Extract the [X, Y] coordinate from the center of the cell holding the provided text.  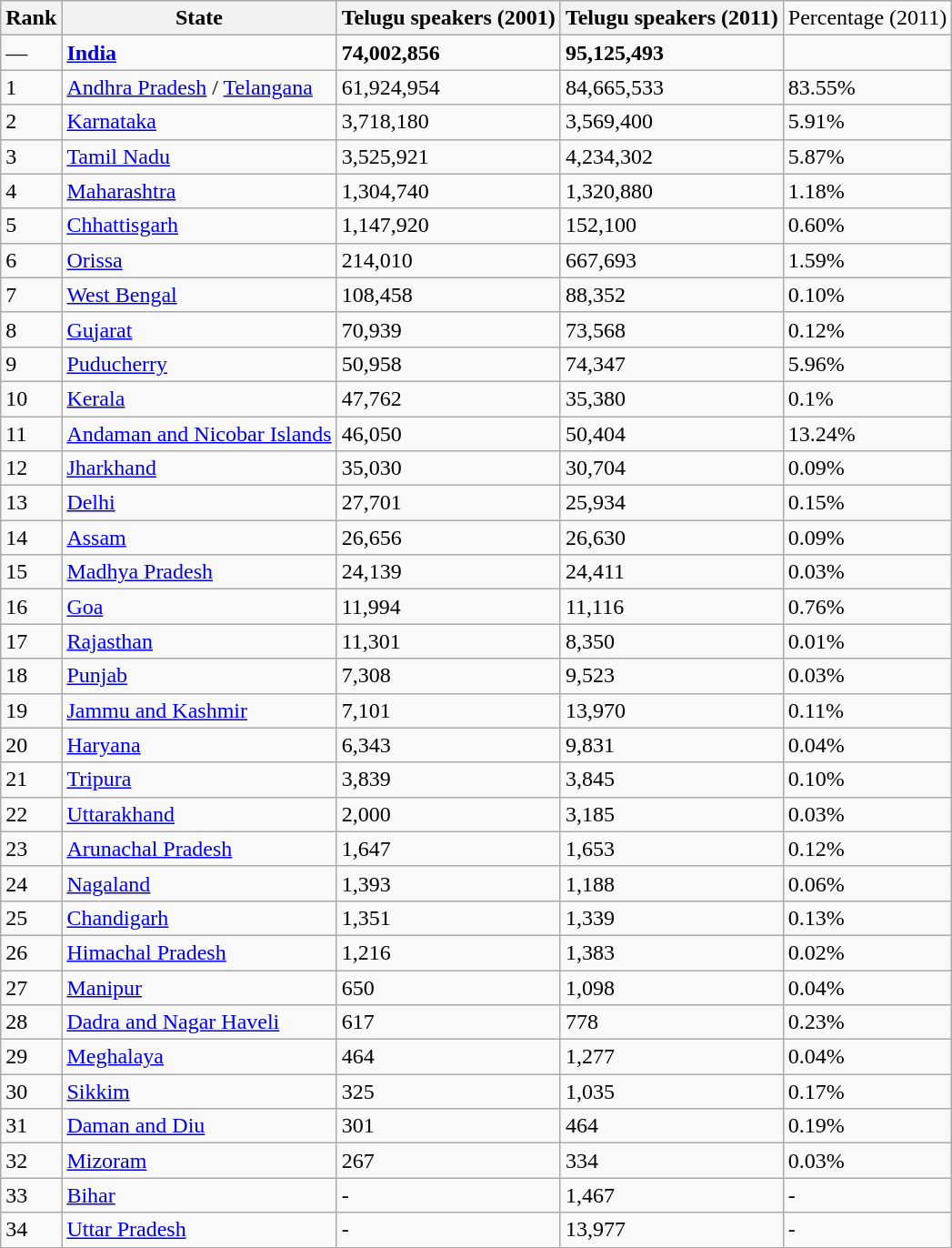
15 [31, 572]
3,185 [671, 814]
0.11% [867, 710]
0.06% [867, 883]
25 [31, 918]
11,994 [448, 607]
0.01% [867, 641]
1,277 [671, 1057]
24 [31, 883]
27 [31, 987]
5 [31, 226]
Punjab [199, 676]
0.02% [867, 952]
35,030 [448, 468]
3,569,400 [671, 122]
13.24% [867, 434]
Goa [199, 607]
13 [31, 503]
31 [31, 1126]
1,351 [448, 918]
108,458 [448, 295]
33 [31, 1195]
4 [31, 191]
74,347 [671, 364]
Dadra and Nagar Haveli [199, 1022]
Nagaland [199, 883]
35,380 [671, 398]
0.1% [867, 398]
50,404 [671, 434]
10 [31, 398]
73,568 [671, 329]
7 [31, 295]
1,035 [671, 1092]
Daman and Diu [199, 1126]
1,098 [671, 987]
83.55% [867, 87]
Karnataka [199, 122]
1,467 [671, 1195]
0.13% [867, 918]
Kerala [199, 398]
5.96% [867, 364]
84,665,533 [671, 87]
Percentage (2011) [867, 18]
7,101 [448, 710]
0.23% [867, 1022]
334 [671, 1161]
667,693 [671, 260]
Tripura [199, 780]
17 [31, 641]
6,343 [448, 745]
24,411 [671, 572]
1,320,880 [671, 191]
1,304,740 [448, 191]
30,704 [671, 468]
India [199, 53]
State [199, 18]
18 [31, 676]
Assam [199, 538]
12 [31, 468]
Jammu and Kashmir [199, 710]
0.76% [867, 607]
8 [31, 329]
1,647 [448, 849]
46,050 [448, 434]
Telugu speakers (2001) [448, 18]
61,924,954 [448, 87]
70,939 [448, 329]
Haryana [199, 745]
Chandigarh [199, 918]
14 [31, 538]
1,216 [448, 952]
Andhra Pradesh / Telangana [199, 87]
6 [31, 260]
11 [31, 434]
27,701 [448, 503]
0.15% [867, 503]
2,000 [448, 814]
29 [31, 1057]
Tamil Nadu [199, 156]
1,339 [671, 918]
Himachal Pradesh [199, 952]
16 [31, 607]
617 [448, 1022]
1,383 [671, 952]
25,934 [671, 503]
26 [31, 952]
20 [31, 745]
1.18% [867, 191]
34 [31, 1230]
9,523 [671, 676]
Uttarakhand [199, 814]
Rank [31, 18]
88,352 [671, 295]
19 [31, 710]
Gujarat [199, 329]
1.59% [867, 260]
2 [31, 122]
21 [31, 780]
3,525,921 [448, 156]
West Bengal [199, 295]
778 [671, 1022]
32 [31, 1161]
50,958 [448, 364]
7,308 [448, 676]
5.87% [867, 156]
8,350 [671, 641]
3,718,180 [448, 122]
74,002,856 [448, 53]
13,970 [671, 710]
650 [448, 987]
26,630 [671, 538]
1,188 [671, 883]
Uttar Pradesh [199, 1230]
0.19% [867, 1126]
3 [31, 156]
11,301 [448, 641]
152,100 [671, 226]
Delhi [199, 503]
Orissa [199, 260]
5.91% [867, 122]
9,831 [671, 745]
28 [31, 1022]
Telugu speakers (2011) [671, 18]
0.17% [867, 1092]
301 [448, 1126]
Madhya Pradesh [199, 572]
Bihar [199, 1195]
26,656 [448, 538]
Meghalaya [199, 1057]
23 [31, 849]
Jharkhand [199, 468]
Puducherry [199, 364]
Manipur [199, 987]
30 [31, 1092]
4,234,302 [671, 156]
1,393 [448, 883]
1 [31, 87]
Sikkim [199, 1092]
Rajasthan [199, 641]
95,125,493 [671, 53]
24,139 [448, 572]
3,845 [671, 780]
Mizoram [199, 1161]
— [31, 53]
0.60% [867, 226]
325 [448, 1092]
Andaman and Nicobar Islands [199, 434]
Chhattisgarh [199, 226]
1,147,920 [448, 226]
1,653 [671, 849]
3,839 [448, 780]
22 [31, 814]
11,116 [671, 607]
Maharashtra [199, 191]
267 [448, 1161]
Arunachal Pradesh [199, 849]
214,010 [448, 260]
47,762 [448, 398]
9 [31, 364]
13,977 [671, 1230]
